Identify which cell holds the provided text, then report its [x, y] central coordinate. 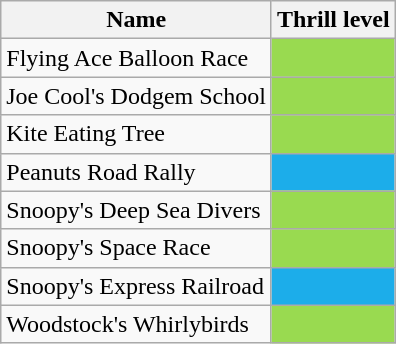
Snoopy's Express Railroad [136, 286]
Flying Ace Balloon Race [136, 58]
Snoopy's Deep Sea Divers [136, 210]
Woodstock's Whirlybirds [136, 324]
Thrill level [333, 20]
Kite Eating Tree [136, 134]
Joe Cool's Dodgem School [136, 96]
Snoopy's Space Race [136, 248]
Peanuts Road Rally [136, 172]
Name [136, 20]
